Determine the [x, y] coordinate at the center of the cell enclosing the given text.  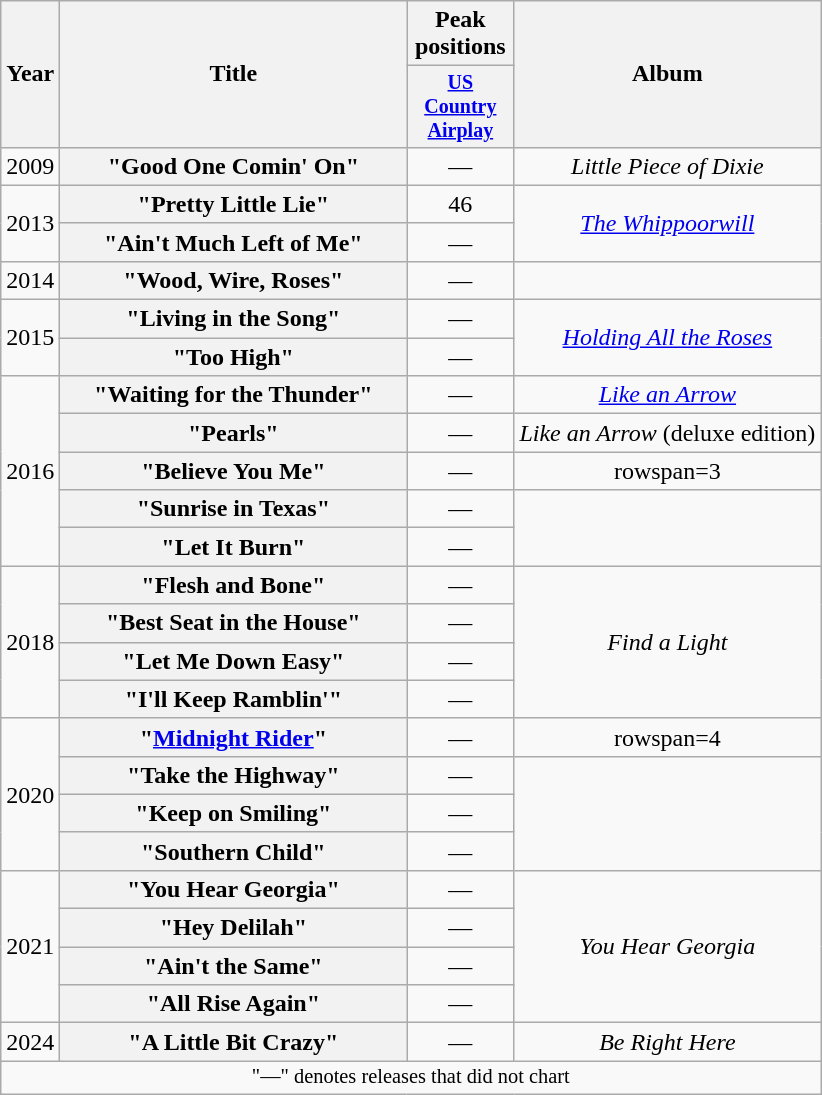
2014 [30, 280]
2013 [30, 223]
US Country Airplay [460, 106]
"Ain't the Same" [234, 966]
"Hey Delilah" [234, 928]
46 [460, 204]
"—" denotes releases that did not chart [411, 1078]
"Believe You Me" [234, 471]
2018 [30, 642]
2016 [30, 471]
"Keep on Smiling" [234, 813]
"Let It Burn" [234, 547]
"Too High" [234, 357]
"All Rise Again" [234, 1004]
rowspan=3 [668, 471]
Like an Arrow (deluxe edition) [668, 433]
Like an Arrow [668, 395]
"Pearls" [234, 433]
"Midnight Rider" [234, 737]
"Living in the Song" [234, 319]
"Take the Highway" [234, 775]
"Sunrise in Texas" [234, 509]
2024 [30, 1042]
Find a Light [668, 642]
"Best Seat in the House" [234, 623]
Little Piece of Dixie [668, 166]
"Wood, Wire, Roses" [234, 280]
2020 [30, 794]
"Pretty Little Lie" [234, 204]
"A Little Bit Crazy" [234, 1042]
The Whippoorwill [668, 223]
2021 [30, 946]
"Southern Child" [234, 851]
rowspan=4 [668, 737]
You Hear Georgia [668, 946]
"Flesh and Bone" [234, 585]
Album [668, 74]
"Let Me Down Easy" [234, 661]
"I'll Keep Ramblin'" [234, 699]
"Good One Comin' On" [234, 166]
2015 [30, 338]
Peak positions [460, 34]
Title [234, 74]
"You Hear Georgia" [234, 889]
Be Right Here [668, 1042]
2009 [30, 166]
"Waiting for the Thunder" [234, 395]
"Ain't Much Left of Me" [234, 242]
Holding All the Roses [668, 338]
Year [30, 74]
